Return the (x, y) coordinate for the center point of the cell that contains the specified text.  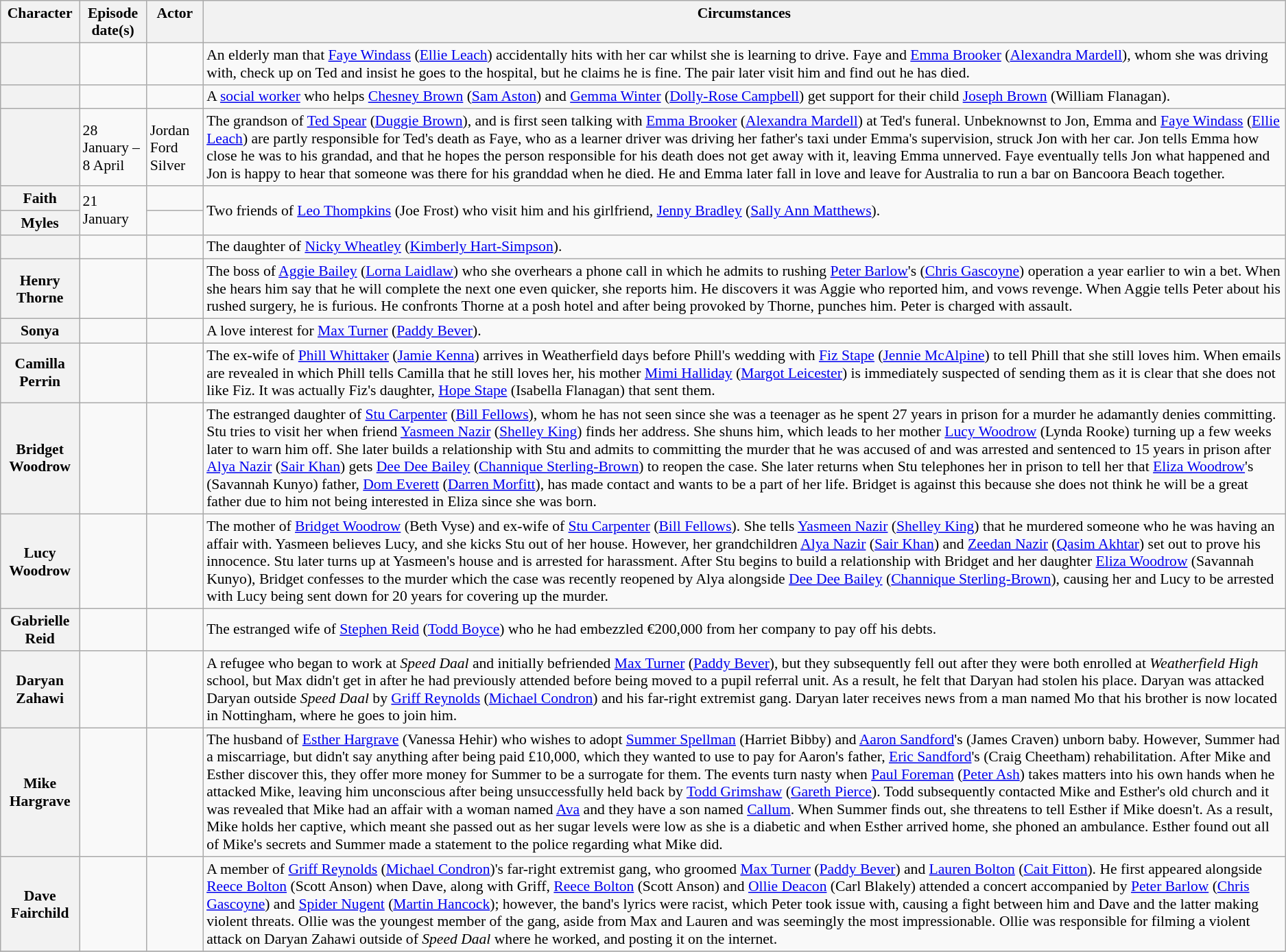
The daughter of Nicky Wheatley (Kimberly Hart-Simpson). (744, 247)
Bridget Woodrow (40, 458)
Sonya (40, 331)
Actor (175, 22)
A love interest for Max Turner (Paddy Bever). (744, 331)
Dave Fairchild (40, 905)
Two friends of Leo Thompkins (Joe Frost) who visit him and his girlfriend, Jenny Bradley (Sally Ann Matthews). (744, 210)
28 January – 8 April (113, 147)
Camilla Perrin (40, 373)
Episode date(s) (113, 22)
Circumstances (744, 22)
Faith (40, 198)
Henry Thorne (40, 289)
Mike Hargrave (40, 793)
Character (40, 22)
21 January (113, 210)
Lucy Woodrow (40, 562)
The estranged wife of Stephen Reid (Todd Boyce) who he had embezzled €200,000 from her company to pay off his debts. (744, 630)
Daryan Zahawi (40, 689)
Myles (40, 223)
Jordan Ford Silver (175, 147)
Gabrielle Reid (40, 630)
